Provide the (x, y) coordinate of the cell's center where the given text is located.  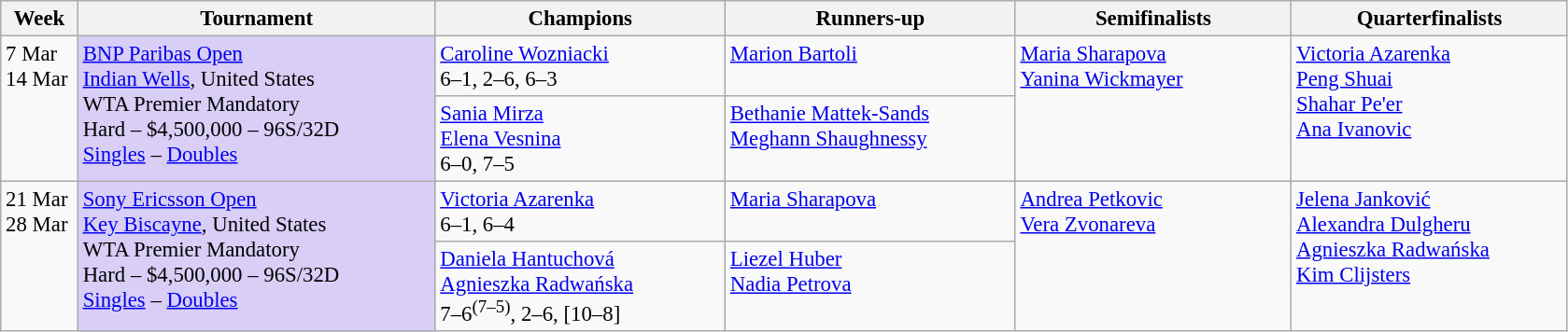
Tournament (256, 19)
Maria Sharapova (870, 213)
Bethanie Mattek-Sands Meghann Shaughnessy (870, 139)
BNP Paribas Open Indian Wells, United StatesWTA Premier Mandatory Hard – $4,500,000 – 96S/32DSingles – Doubles (256, 109)
21 Mar28 Mar (39, 257)
Victoria Azarenka Peng Shuai Shahar Pe'er Ana Ivanovic (1430, 109)
Sania Mirza Elena Vesnina 6–0, 7–5 (581, 139)
Quarterfinalists (1430, 19)
Caroline Wozniacki6–1, 2–6, 6–3 (581, 67)
Victoria Azarenka6–1, 6–4 (581, 213)
Champions (581, 19)
Andrea Petkovic Vera Zvonareva (1153, 257)
Liezel Huber Nadia Petrova (870, 286)
Maria Sharapova Yanina Wickmayer (1153, 109)
7 Mar14 Mar (39, 109)
Jelena Janković Alexandra Dulgheru Agnieszka Radwańska Kim Clijsters (1430, 257)
Daniela Hantuchová Agnieszka Radwańska 7–6(7–5), 2–6, [10–8] (581, 286)
Sony Ericsson Open Key Biscayne, United StatesWTA Premier Mandatory Hard – $4,500,000 – 96S/32DSingles – Doubles (256, 257)
Runners-up (870, 19)
Semifinalists (1153, 19)
Marion Bartoli (870, 67)
Week (39, 19)
